From the cell containing the given text, extract its center point as [X, Y] coordinate. 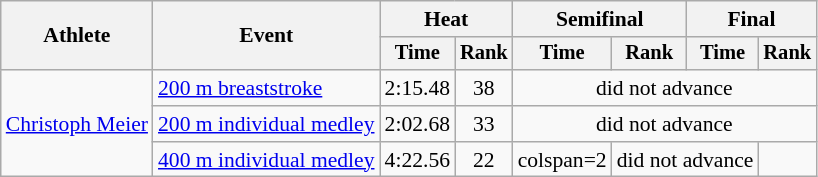
2:02.68 [418, 124]
33 [484, 124]
Heat [446, 19]
200 m individual medley [266, 124]
200 m breaststroke [266, 88]
Final [752, 19]
Athlete [77, 36]
2:15.48 [418, 88]
Semifinal [600, 19]
38 [484, 88]
Christoph Meier [77, 124]
Event [266, 36]
